Output the [x, y] coordinate of the center of the cell containing the given text.  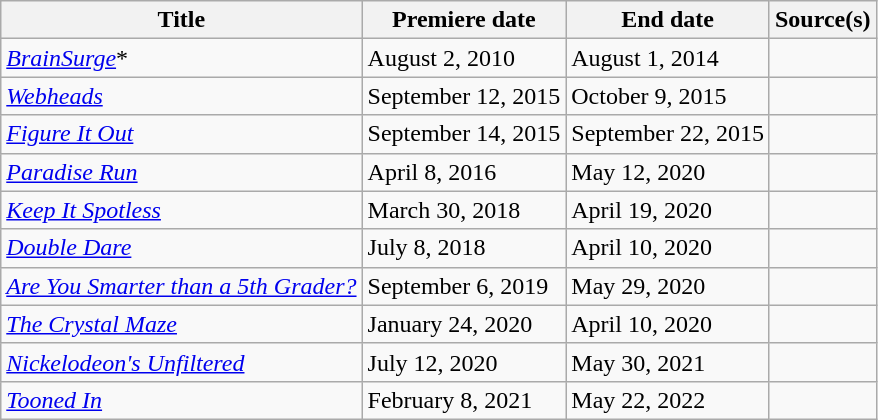
BrainSurge* [182, 58]
May 12, 2020 [668, 172]
August 1, 2014 [668, 58]
October 9, 2015 [668, 96]
Tooned In [182, 400]
February 8, 2021 [464, 400]
September 14, 2015 [464, 134]
May 30, 2021 [668, 362]
August 2, 2010 [464, 58]
September 12, 2015 [464, 96]
Title [182, 20]
Webheads [182, 96]
The Crystal Maze [182, 324]
Nickelodeon's Unfiltered [182, 362]
July 12, 2020 [464, 362]
Paradise Run [182, 172]
May 29, 2020 [668, 286]
Premiere date [464, 20]
Figure It Out [182, 134]
End date [668, 20]
Keep It Spotless [182, 210]
Double Dare [182, 248]
September 6, 2019 [464, 286]
Source(s) [822, 20]
May 22, 2022 [668, 400]
September 22, 2015 [668, 134]
April 8, 2016 [464, 172]
Are You Smarter than a 5th Grader? [182, 286]
January 24, 2020 [464, 324]
July 8, 2018 [464, 248]
March 30, 2018 [464, 210]
April 19, 2020 [668, 210]
